For the text-containing cell, return its midpoint in (X, Y) coordinate format. 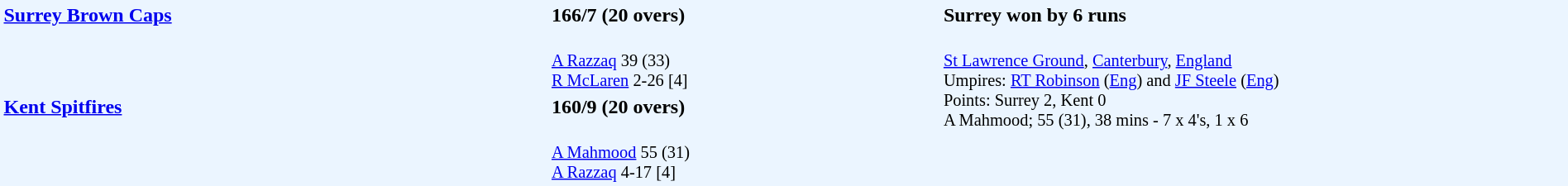
Kent Spitfires (275, 139)
160/9 (20 overs) (744, 107)
Surrey Brown Caps (275, 47)
Surrey won by 6 runs (1254, 15)
A Razzaq 39 (33) R McLaren 2-26 [4] (744, 61)
A Mahmood 55 (31) A Razzaq 4-17 [4] (744, 152)
166/7 (20 overs) (744, 15)
